Return the (x, y) coordinate for the center point of the cell that contains the specified text.  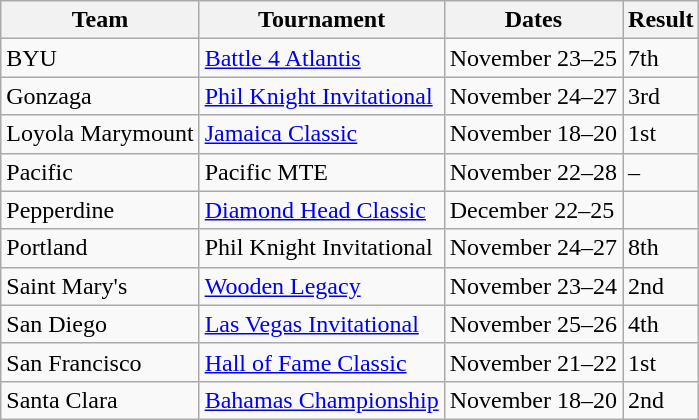
Team (100, 20)
Pacific MTE (322, 172)
Wooden Legacy (322, 286)
Pepperdine (100, 210)
Pacific (100, 172)
Gonzaga (100, 96)
BYU (100, 58)
Santa Clara (100, 400)
7th (661, 58)
Bahamas Championship (322, 400)
Saint Mary's (100, 286)
– (661, 172)
December 22–25 (533, 210)
San Diego (100, 324)
3rd (661, 96)
8th (661, 248)
Portland (100, 248)
November 25–26 (533, 324)
4th (661, 324)
Battle 4 Atlantis (322, 58)
Dates (533, 20)
Result (661, 20)
Jamaica Classic (322, 134)
November 22–28 (533, 172)
November 23–24 (533, 286)
Hall of Fame Classic (322, 362)
November 21–22 (533, 362)
Tournament (322, 20)
Las Vegas Invitational (322, 324)
San Francisco (100, 362)
Loyola Marymount (100, 134)
November 23–25 (533, 58)
Diamond Head Classic (322, 210)
